Scan for the cell matching the given text and deliver its (X, Y) coordinate at center. 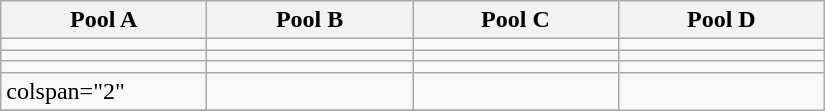
Pool B (310, 20)
Pool A (104, 20)
Pool D (721, 20)
colspan="2" (104, 91)
Pool C (515, 20)
